Determine the (X, Y) coordinate at the center of the cell enclosing the given text.  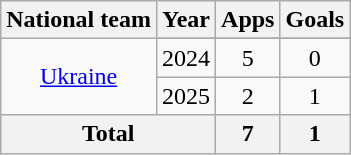
National team (79, 20)
7 (248, 134)
Year (186, 20)
Apps (248, 20)
0 (315, 58)
2 (248, 96)
Total (108, 134)
2024 (186, 58)
2025 (186, 96)
Goals (315, 20)
Ukraine (79, 77)
5 (248, 58)
